For the text-containing cell, return its midpoint in [x, y] coordinate format. 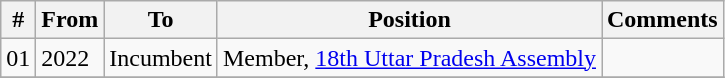
01 [18, 58]
Comments [663, 20]
# [18, 20]
To [161, 20]
Incumbent [161, 58]
2022 [70, 58]
From [70, 20]
Position [409, 20]
Member, 18th Uttar Pradesh Assembly [409, 58]
